Extract the [X, Y] coordinate from the center of the cell holding the provided text.  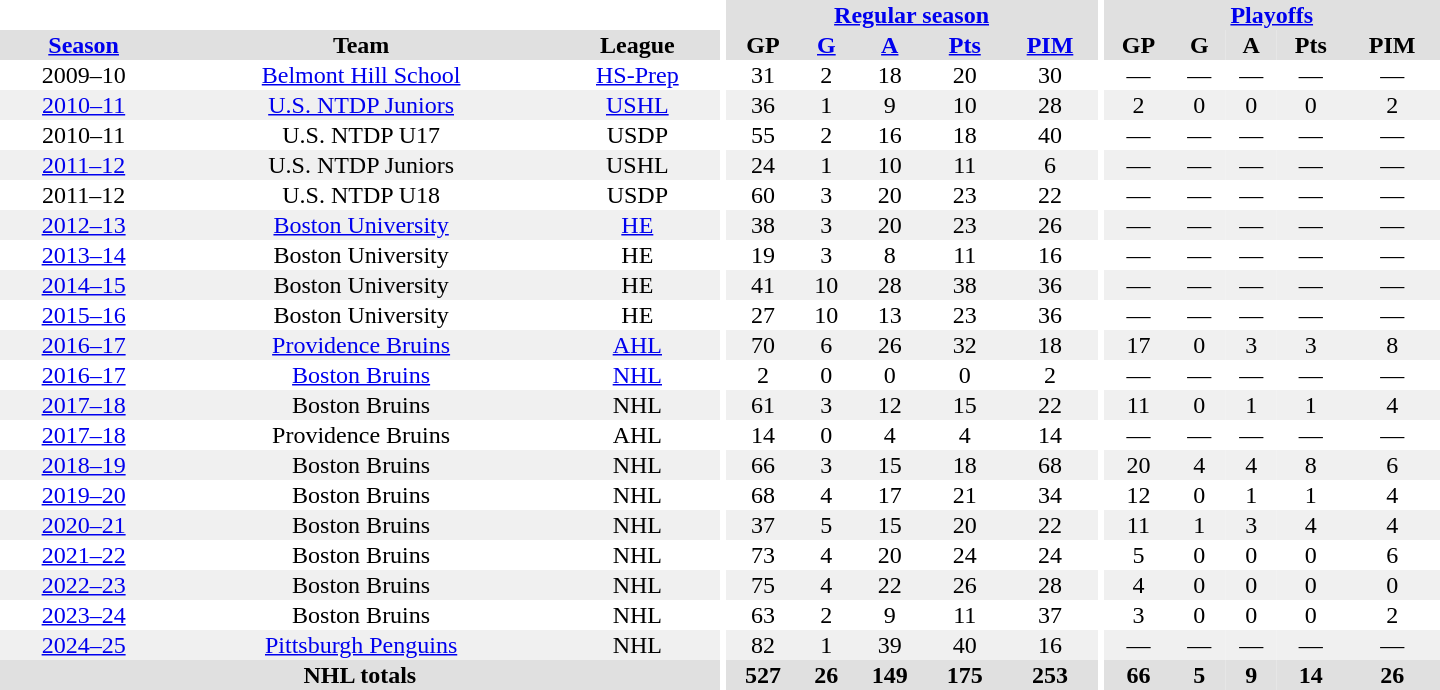
27 [762, 315]
2013–14 [84, 255]
Pittsburgh Penguins [361, 645]
21 [964, 495]
82 [762, 645]
U.S. NTDP U17 [361, 135]
2020–21 [84, 525]
2024–25 [84, 645]
527 [762, 675]
2009–10 [84, 75]
61 [762, 405]
2015–16 [84, 315]
41 [762, 285]
55 [762, 135]
13 [890, 315]
32 [964, 345]
253 [1050, 675]
2012–13 [84, 225]
30 [1050, 75]
Playoffs [1272, 15]
2023–24 [84, 615]
Regular season [911, 15]
63 [762, 615]
60 [762, 195]
31 [762, 75]
2018–19 [84, 465]
2021–22 [84, 555]
34 [1050, 495]
149 [890, 675]
2014–15 [84, 285]
Team [361, 45]
75 [762, 585]
League [638, 45]
39 [890, 645]
U.S. NTDP U18 [361, 195]
Season [84, 45]
19 [762, 255]
HS-Prep [638, 75]
175 [964, 675]
2019–20 [84, 495]
NHL totals [360, 675]
Belmont Hill School [361, 75]
70 [762, 345]
2022–23 [84, 585]
73 [762, 555]
